Identify which cell holds the provided text, then report its (X, Y) central coordinate. 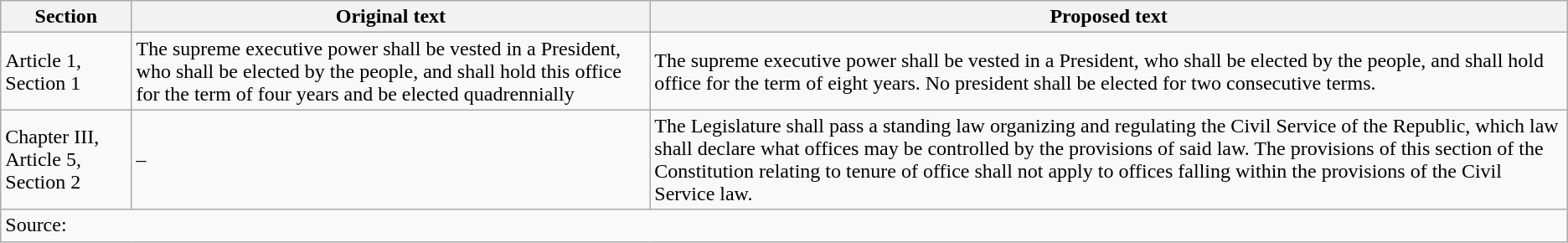
Source: (784, 225)
Proposed text (1109, 17)
Chapter III, Article 5, Section 2 (66, 159)
Original text (390, 17)
Article 1, Section 1 (66, 71)
– (390, 159)
Section (66, 17)
